Pinpoint the cell where the given text exists, returning its [x, y] midpoint coordinate. 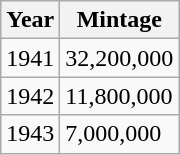
7,000,000 [120, 134]
1943 [30, 134]
11,800,000 [120, 96]
1942 [30, 96]
1941 [30, 58]
Mintage [120, 20]
32,200,000 [120, 58]
Year [30, 20]
